Detect which cell encompasses the target text, then output its (x, y) center coordinate. 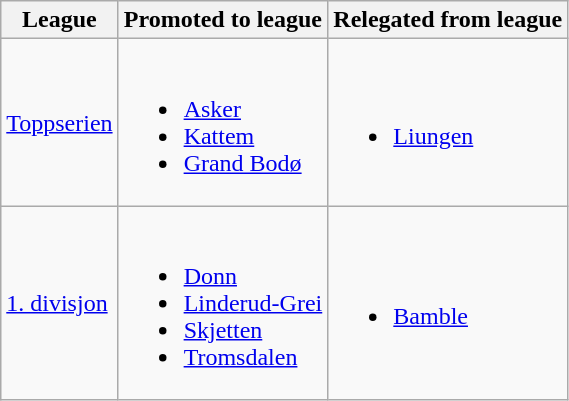
DonnLinderud-GreiSkjettenTromsdalen (223, 303)
Relegated from league (448, 20)
League (60, 20)
Promoted to league (223, 20)
Bamble (448, 303)
Liungen (448, 122)
Toppserien (60, 122)
1. divisjon (60, 303)
AskerKattemGrand Bodø (223, 122)
